Determine the [X, Y] coordinate at the center of the cell enclosing the given text.  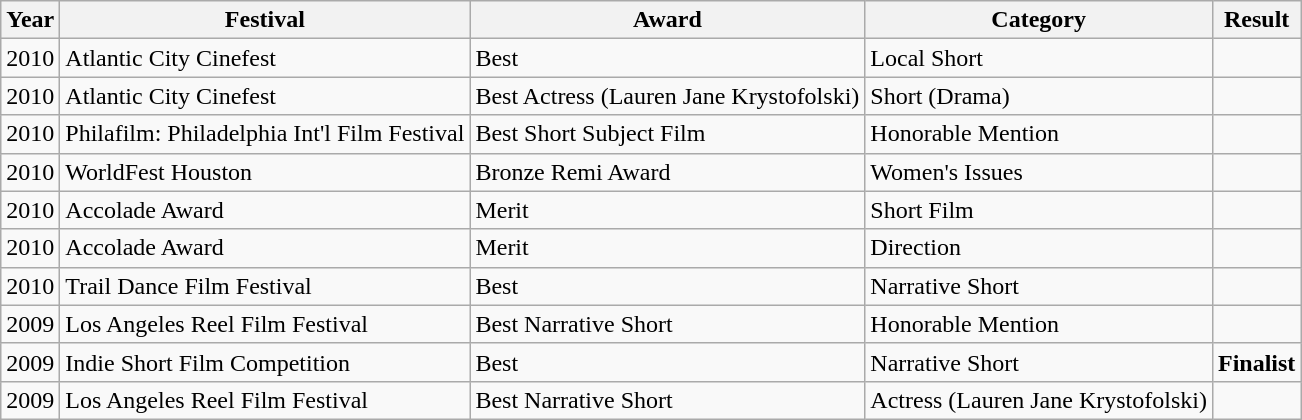
Philafilm: Philadelphia Int'l Film Festival [265, 134]
Local Short [1039, 58]
Festival [265, 20]
Category [1039, 20]
Women's Issues [1039, 172]
Award [668, 20]
Best Short Subject Film [668, 134]
Trail Dance Film Festival [265, 286]
Indie Short Film Competition [265, 362]
Year [30, 20]
Actress (Lauren Jane Krystofolski) [1039, 400]
Result [1256, 20]
Short (Drama) [1039, 96]
Finalist [1256, 362]
Best Actress (Lauren Jane Krystofolski) [668, 96]
Bronze Remi Award [668, 172]
WorldFest Houston [265, 172]
Direction [1039, 248]
Short Film [1039, 210]
